For the text-containing cell, return its midpoint in [X, Y] coordinate format. 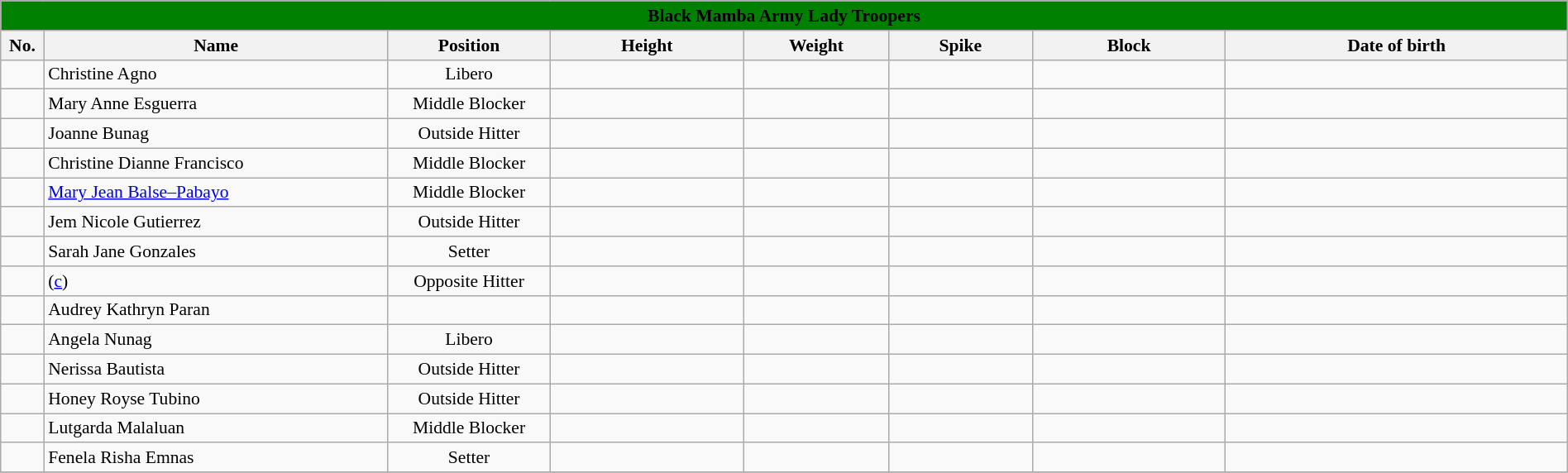
Audrey Kathryn Paran [216, 310]
Sarah Jane Gonzales [216, 251]
Black Mamba Army Lady Troopers [784, 16]
Honey Royse Tubino [216, 399]
Fenela Risha Emnas [216, 458]
Mary Jean Balse–Pabayo [216, 193]
Name [216, 45]
Nerissa Bautista [216, 370]
Jem Nicole Gutierrez [216, 222]
Christine Dianne Francisco [216, 163]
No. [22, 45]
Opposite Hitter [469, 281]
(c) [216, 281]
Height [647, 45]
Position [469, 45]
Christine Agno [216, 74]
Weight [815, 45]
Lutgarda Malaluan [216, 428]
Joanne Bunag [216, 134]
Block [1129, 45]
Spike [960, 45]
Date of birth [1396, 45]
Angela Nunag [216, 340]
Mary Anne Esguerra [216, 104]
